Determine the [x, y] coordinate at the center of the cell enclosing the given text.  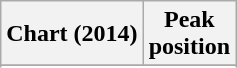
Chart (2014) [72, 34]
Peakposition [189, 34]
